Capture the cell that displays the provided text and extract its (x, y) central coordinate. 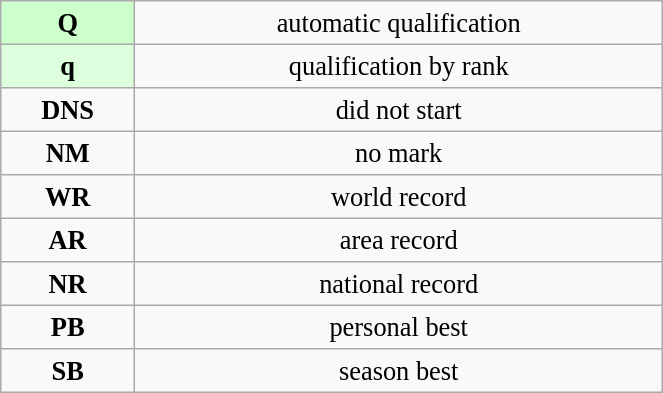
NM (68, 153)
DNS (68, 109)
Q (68, 22)
NR (68, 284)
automatic qualification (399, 22)
SB (68, 371)
personal best (399, 327)
world record (399, 197)
no mark (399, 153)
WR (68, 197)
AR (68, 240)
PB (68, 327)
national record (399, 284)
area record (399, 240)
q (68, 66)
did not start (399, 109)
season best (399, 371)
qualification by rank (399, 66)
